From the cell containing the given text, extract its center point as (x, y) coordinate. 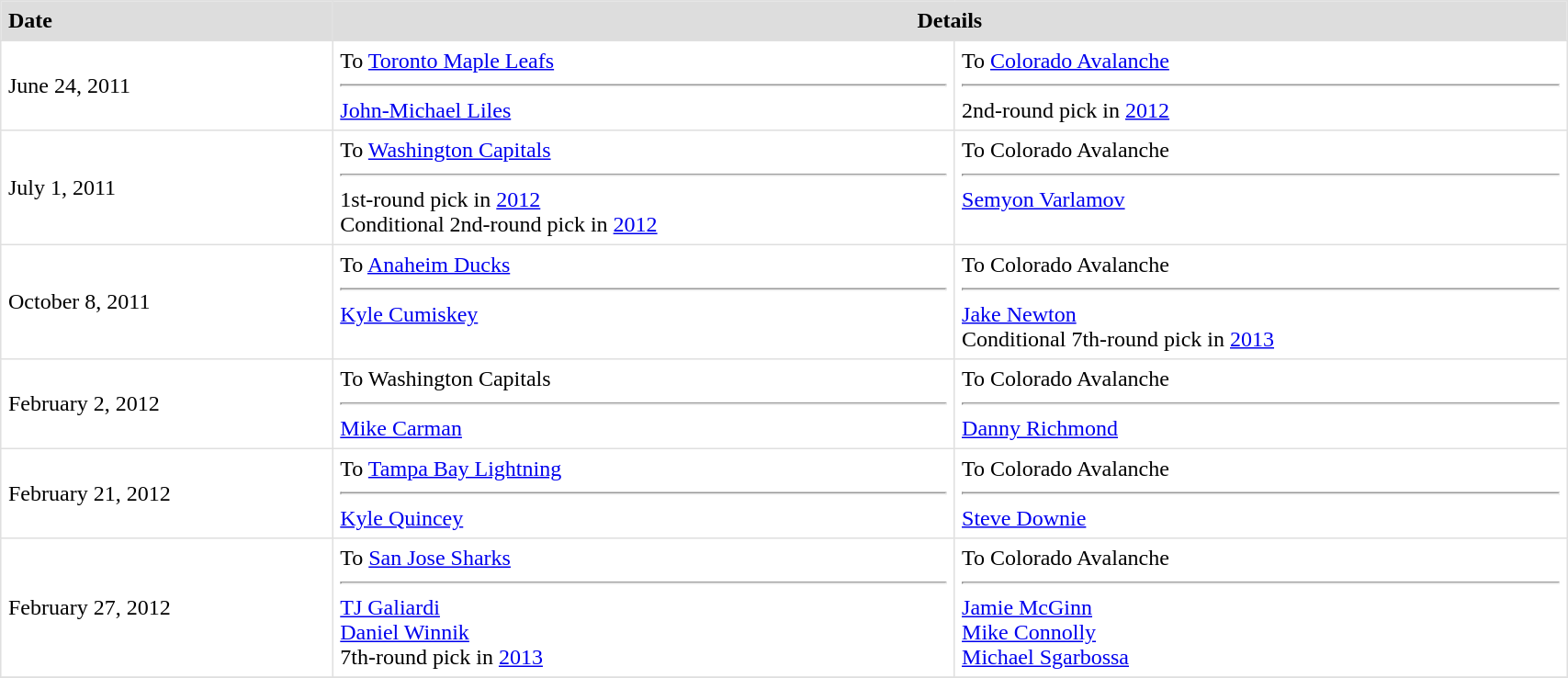
July 1, 2011 (167, 187)
June 24, 2011 (167, 85)
To Anaheim Ducks Kyle Cumiskey (643, 301)
February 21, 2012 (167, 493)
To Colorado Avalanche Semyon Varlamov (1260, 187)
To Colorado Avalanche Danny Richmond (1260, 404)
To Colorado Avalanche 2nd-round pick in 2012 (1260, 85)
To Tampa Bay Lightning Kyle Quincey (643, 493)
To Washington Capitals 1st-round pick in 2012Conditional 2nd-round pick in 2012 (643, 187)
To Colorado Avalanche Jake NewtonConditional 7th-round pick in 2013 (1260, 301)
February 27, 2012 (167, 608)
October 8, 2011 (167, 301)
Date (167, 21)
To Colorado Avalanche Steve Downie (1260, 493)
To Toronto Maple Leafs John-Michael Liles (643, 85)
To Colorado Avalanche Jamie McGinnMike ConnollyMichael Sgarbossa (1260, 608)
To Washington Capitals Mike Carman (643, 404)
To San Jose Sharks TJ GaliardiDaniel Winnik7th-round pick in 2013 (643, 608)
February 2, 2012 (167, 404)
Details (950, 21)
